Find where the given text appears and provide that cell's center as [X, Y] coordinate. 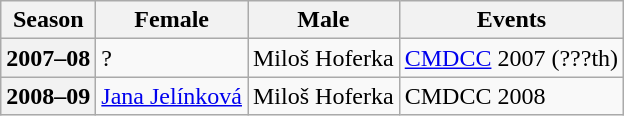
Male [324, 20]
Season [48, 20]
2008–09 [48, 96]
? [172, 58]
Female [172, 20]
CMDCC 2008 [511, 96]
Events [511, 20]
2007–08 [48, 58]
Jana Jelínková [172, 96]
CMDCC 2007 (???th) [511, 58]
